Determine the (x, y) coordinate at the center of the cell enclosing the given text.  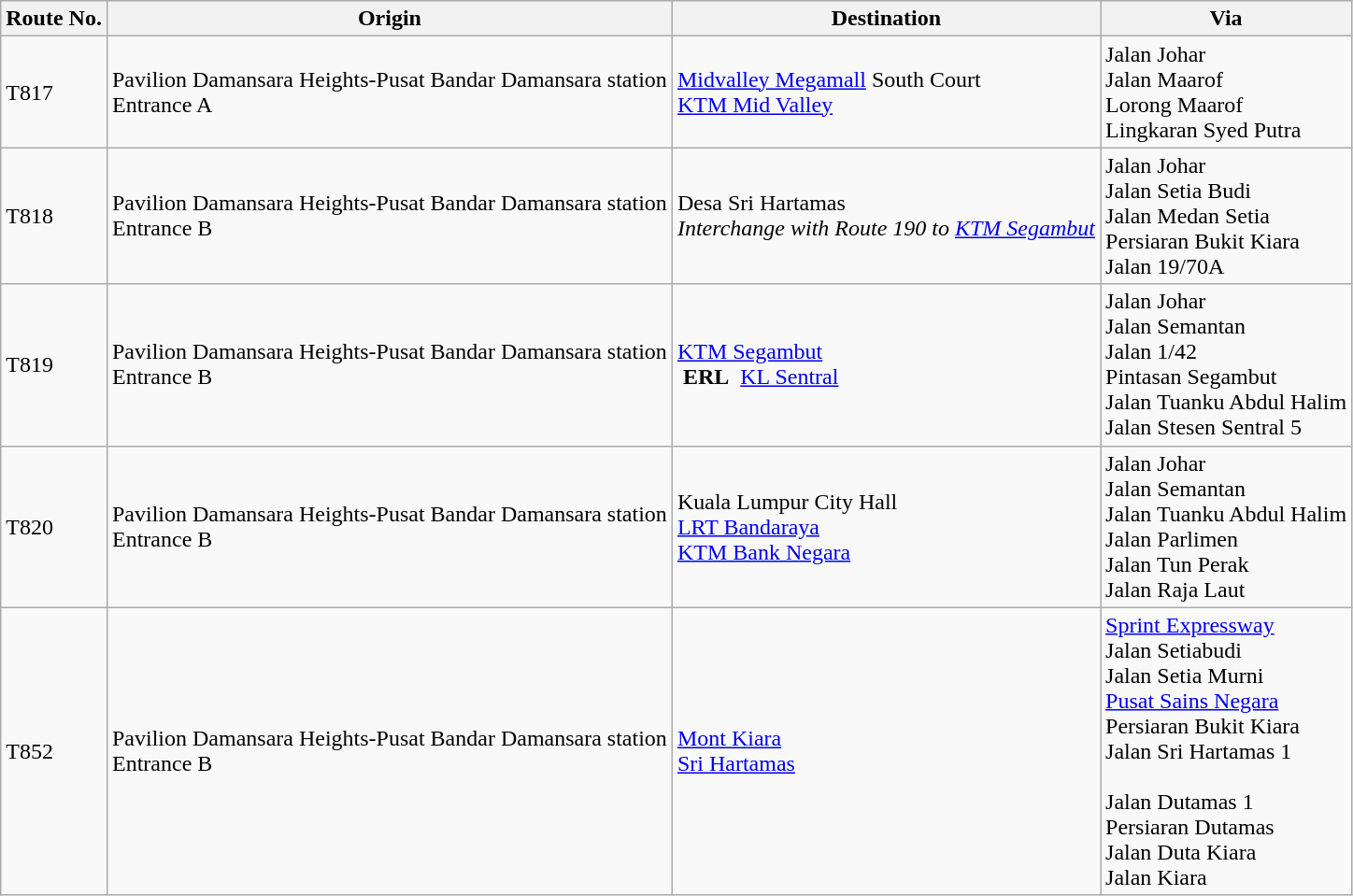
T817 (54, 92)
Via (1226, 19)
T852 (54, 751)
Origin (389, 19)
Jalan Johar Jalan Semantan Jalan Tuanku Abdul Halim Jalan Parlimen Jalan Tun Perak Jalan Raja Laut (1226, 527)
Jalan Johar Jalan Maarof Lorong Maarof Lingkaran Syed Putra (1226, 92)
Jalan Johar Jalan Semantan Jalan 1/42Pintasan SegambutJalan Tuanku Abdul Halim Jalan Stesen Sentral 5 (1226, 364)
Route No. (54, 19)
T820 (54, 527)
Mont KiaraSri Hartamas (886, 751)
T819 (54, 364)
Kuala Lumpur City Hall LRT Bandaraya KTM Bank Negara (886, 527)
Midvalley Megamall South Court KTM Mid Valley (886, 92)
Destination (886, 19)
Jalan Johar Jalan Setia Budi Jalan Medan Setia Persiaran Bukit Kiara Jalan 19/70A (1226, 216)
KTM Segambut ERL KL Sentral (886, 364)
T818 (54, 216)
Desa Sri HartamasInterchange with Route 190 to KTM Segambut (886, 216)
Pavilion Damansara Heights-Pusat Bandar Damansara station Entrance A (389, 92)
